Search for the cell housing the specified text and yield its [X, Y] center coordinate. 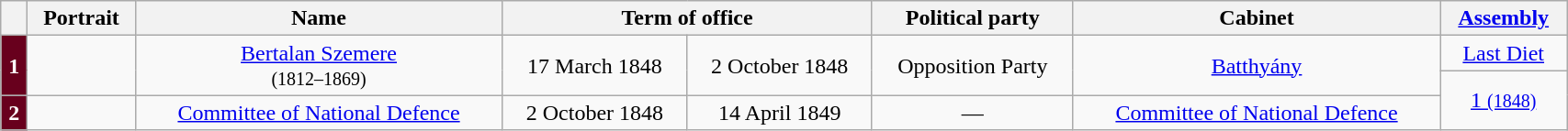
Term of office [687, 18]
Last Diet [1504, 53]
Political party [972, 18]
Bertalan Szemere(1812–1869) [319, 66]
Cabinet [1257, 18]
Assembly [1504, 18]
2 [15, 113]
Name [319, 18]
17 March 1848 [595, 66]
Portrait [82, 18]
Opposition Party [972, 66]
1 [15, 66]
— [972, 113]
14 April 1849 [779, 113]
1 (1848) [1504, 101]
Batthyány [1257, 66]
